Return (X, Y) of the center of cell containing provided text 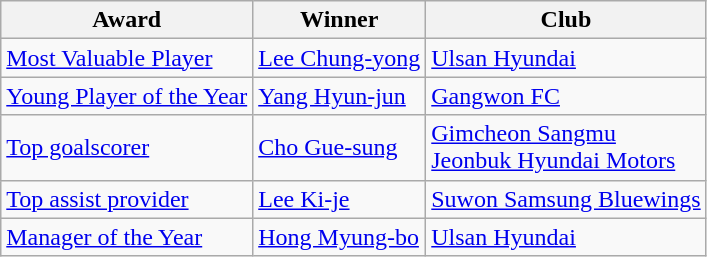
Award (127, 20)
Gimcheon Sangmu Jeonbuk Hyundai Motors (566, 148)
Most Valuable Player (127, 58)
Top assist provider (127, 199)
Suwon Samsung Bluewings (566, 199)
Hong Myung-bo (340, 237)
Lee Ki-je (340, 199)
Winner (340, 20)
Cho Gue-sung (340, 148)
Gangwon FC (566, 96)
Yang Hyun-jun (340, 96)
Manager of the Year (127, 237)
Club (566, 20)
Young Player of the Year (127, 96)
Lee Chung-yong (340, 58)
Top goalscorer (127, 148)
